Extract the [X, Y] coordinate from the center of the cell holding the provided text.  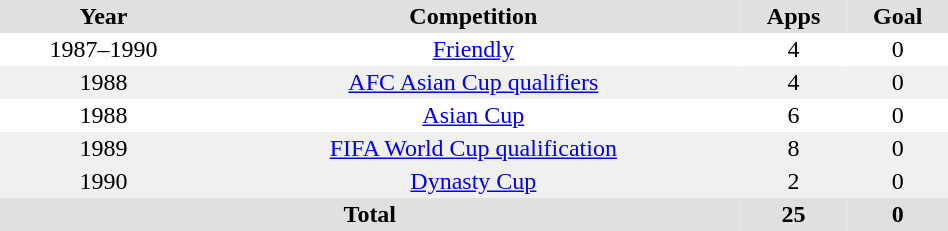
25 [794, 214]
Total [370, 214]
Friendly [474, 50]
1987–1990 [104, 50]
Asian Cup [474, 116]
Apps [794, 16]
Competition [474, 16]
2 [794, 182]
Year [104, 16]
AFC Asian Cup qualifiers [474, 82]
Dynasty Cup [474, 182]
6 [794, 116]
1989 [104, 148]
1990 [104, 182]
8 [794, 148]
FIFA World Cup qualification [474, 148]
Goal [898, 16]
